Return (x, y) of the center of cell containing provided text 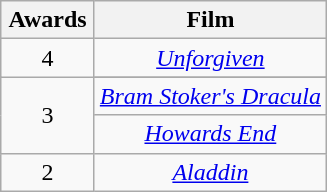
4 (48, 58)
Aladdin (210, 172)
Unforgiven (210, 58)
3 (48, 115)
Film (210, 20)
2 (48, 172)
Awards (48, 20)
Bram Stoker's Dracula (210, 96)
Howards End (210, 134)
